Pinpoint the cell where the given text exists, returning its (X, Y) midpoint coordinate. 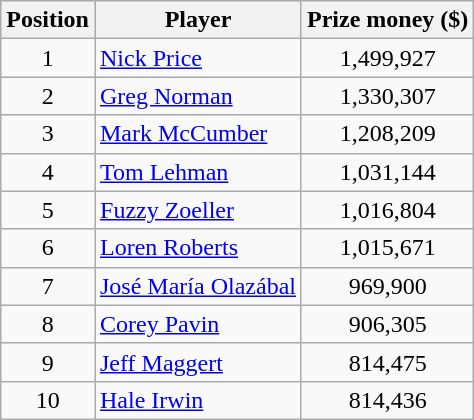
Prize money ($) (387, 20)
814,436 (387, 400)
Loren Roberts (198, 248)
1,015,671 (387, 248)
7 (48, 286)
Player (198, 20)
814,475 (387, 362)
906,305 (387, 324)
1,208,209 (387, 134)
8 (48, 324)
Jeff Maggert (198, 362)
Nick Price (198, 58)
José María Olazábal (198, 286)
4 (48, 172)
Hale Irwin (198, 400)
1,016,804 (387, 210)
9 (48, 362)
969,900 (387, 286)
1,330,307 (387, 96)
1 (48, 58)
Mark McCumber (198, 134)
1,499,927 (387, 58)
3 (48, 134)
1,031,144 (387, 172)
Tom Lehman (198, 172)
Corey Pavin (198, 324)
5 (48, 210)
Position (48, 20)
2 (48, 96)
Greg Norman (198, 96)
Fuzzy Zoeller (198, 210)
6 (48, 248)
10 (48, 400)
